Locate the cell with the specified text and output its [X, Y] center coordinate. 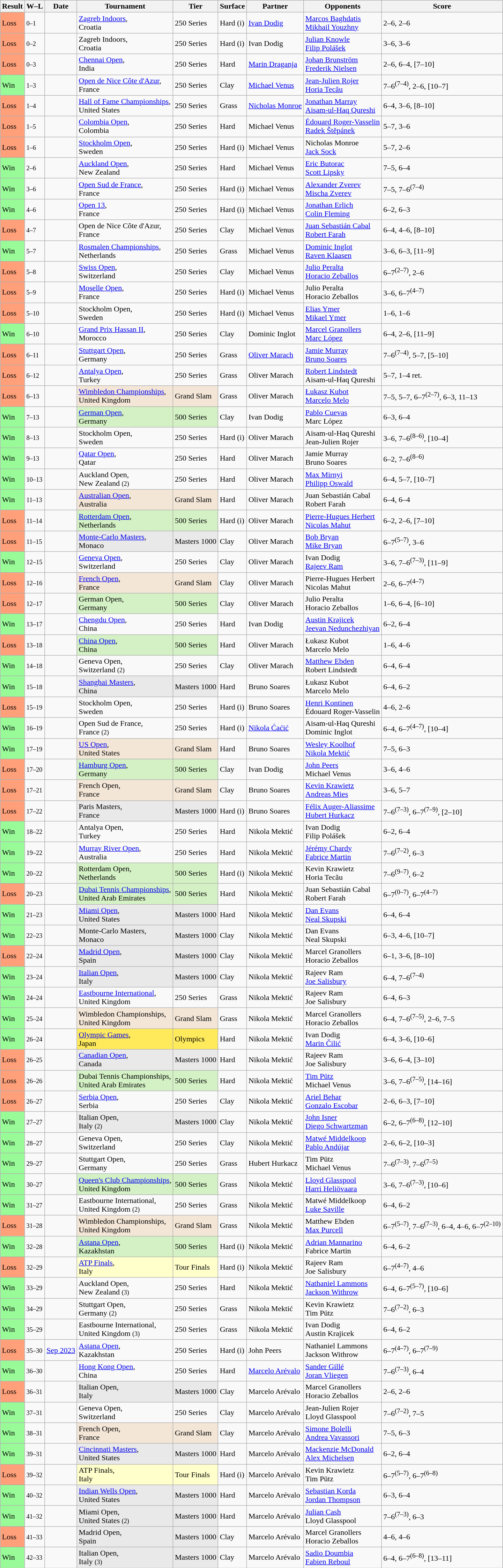
2–6, 6–3, [7–10] [442, 1101]
John Isner Diego Schwartzman [343, 1122]
1–4 [34, 106]
6–2, 7–6(8–6) [442, 458]
6–11 [34, 354]
Jérémy Chardy Fabrice Martin [343, 852]
7–6(7–4), 2–6, [10–7] [442, 85]
Open 13, France [125, 209]
Bob Bryan Mike Bryan [343, 541]
Stuttgart Open,Germany [125, 1163]
20–22 [34, 873]
Kevin Krawietz Andreas Mies [343, 790]
Auckland Open,New Zealand (3) [125, 1288]
32–29 [34, 1267]
24–24 [34, 998]
35–30 [34, 1350]
6–12 [34, 376]
40–32 [34, 1495]
2–6, 6–2, [10–3] [442, 1142]
US Open, United States [125, 748]
1–6 [34, 147]
6–4, 7–6(7–5), 2–6, 7–5 [442, 1018]
3–6, 6–7(4–7) [442, 293]
6–2, 2–6, [7–10] [442, 520]
Pablo Cuevas Marc López [343, 417]
Indian Wells Open,United States [125, 1495]
37–31 [34, 1412]
Matwé Middelkoop Pablo Andújar [343, 1142]
Chennai Open, India [125, 64]
6–7(4–7), 6–7(7–9) [442, 1350]
Paris Masters, France [125, 811]
Queen's Club Championships,United Kingdom [125, 1184]
Opponents [343, 6]
1–6, 6–4, [6–10] [442, 604]
7–6(7–2), 7–5 [442, 1412]
2–6 [34, 168]
Mackenzie McDonald Alex Michelsen [343, 1454]
Matthew Ebden Max Purcell [343, 1225]
Sebastian Korda Jordan Thompson [343, 1495]
11–15 [34, 541]
7–6(7–4), 5–7, [5–10] [442, 354]
2–6, 6–7(4–7) [442, 583]
30–27 [34, 1184]
16–19 [34, 728]
Nicholas Monroe Jack Sock [343, 147]
5–7, 2–6 [442, 147]
John Peers Michael Venus [343, 769]
35–29 [34, 1329]
5–7, 1–4 ret. [442, 376]
26–24 [34, 1039]
3–6, 7–6(7–3), [11–9] [442, 562]
20–23 [34, 894]
Partner [275, 6]
W–L [34, 6]
6–7(5–7), 6–7(6–8) [442, 1475]
Ivan Dodig Austin Krajicek [343, 1329]
3–6, 4–6 [442, 769]
Sander Gillé Joran Vliegen [343, 1371]
Alexander Zverev Mischa Zverev [343, 189]
31–28 [34, 1225]
17–20 [34, 769]
2–6, 6–4, [7–10] [442, 64]
Monte-Carlo Masters, Monaco [125, 541]
13–18 [34, 645]
14–18 [34, 666]
Eastbourne International,United Kingdom (3) [125, 1329]
3–6, 7–6(7–5), [14–16] [442, 1081]
Julian Cash Lloyd Glasspool [343, 1516]
0–1 [34, 23]
Ivan Dodig Filip Polášek [343, 831]
Marcos Baghdatis Mikhail Youzhny [343, 23]
Ivan Dodig Marin Čilić [343, 1039]
Johan Brunström Frederik Nielsen [343, 64]
Jonathan Marray Aisam-ul-Haq Qureshi [343, 106]
Open Sud de France, France [125, 189]
Nicholas Monroe [275, 106]
Dominic Inglot Raven Klaasen [343, 251]
Australian Open, Australia [125, 500]
Elias Ymer Mikael Ymer [343, 313]
12–16 [34, 583]
Dubai Tennis Championships, United Arab Emirates [125, 894]
Canadian Open,Canada [125, 1060]
Open Sud de France, France (2) [125, 728]
6–4, 7–6(7–4) [442, 977]
39–31 [34, 1454]
4–7 [34, 230]
5–7 [34, 251]
Marin Draganja [275, 64]
33–29 [34, 1288]
34–29 [34, 1309]
5–10 [34, 313]
Wimbledon Championships, United Kingdom [125, 396]
19–22 [34, 852]
7–6(7–3), 6–4 [442, 1371]
6–4, 4–6, [8–10] [442, 230]
Italian Open, Italy (2) [125, 1122]
36–30 [34, 1371]
1–3 [34, 85]
17–19 [34, 748]
Olympics [196, 1039]
Shanghai Masters, China [125, 687]
7–5, 7–6(7–4) [442, 189]
38–31 [34, 1433]
11–13 [34, 500]
Édouard Roger-Vasselin Radek Štěpánek [343, 126]
36–31 [34, 1392]
6–2, 6–3 [442, 209]
Geneva Open, Switzerland [125, 562]
15–18 [34, 687]
6–4, 3–6, [8–10] [442, 106]
26–25 [34, 1060]
Henri Kontinen Édouard Roger-Vasselin [343, 707]
6–7(2–7), 2–6 [442, 272]
1–6, 4–6 [442, 645]
Olympic Games,Japan [125, 1039]
Kevin Krawietz Horia Tecău [343, 873]
Jean-Julien Rojer Horia Tecău [343, 85]
Miami Open,United States (2) [125, 1516]
6–7(0–7), 6–7(4–7) [442, 894]
28–27 [34, 1142]
Jonathan Erlich Colin Fleming [343, 209]
11–14 [34, 520]
3–6, 6–3, [11–9] [442, 251]
Rosmalen Championships, Netherlands [125, 251]
Ariel Behar Gonzalo Escobar [343, 1101]
15–19 [34, 707]
6–4, 3–6, [10–6] [442, 1039]
0–2 [34, 43]
Serbia Open,Serbia [125, 1101]
Max Mirnyi Philipp Oswald [343, 479]
Eastbourne International,United Kingdom (2) [125, 1205]
Jean-Julien Rojer Lloyd Glasspool [343, 1412]
French Open,France [125, 1433]
7–13 [34, 417]
32–28 [34, 1246]
Aisam-ul-Haq Qureshi Dominic Inglot [343, 728]
4–6, 4–6 [442, 1536]
17–22 [34, 811]
7–6(7–3), 6–3 [442, 1516]
13–17 [34, 624]
Colombia Open, Colombia [125, 126]
3–6 [34, 189]
Tournament [125, 6]
6–4, 6–3 [442, 998]
Sep 2023 [61, 1350]
Swiss Open, Switzerland [125, 272]
Score [442, 6]
21–23 [34, 914]
6–4, 6–7(5–7), [10–6] [442, 1288]
Grand Prix Hassan II, Morocco [125, 334]
3–6, 6–4, [3–10] [442, 1060]
Date [61, 6]
8–13 [34, 437]
6–4, 5–7, [10–7] [442, 479]
Robert Lindstedt Aisam-ul-Haq Qureshi [343, 376]
1–5 [34, 126]
7–6(7–3), 7–6(7–5) [442, 1163]
29–27 [34, 1163]
3–6, 5–7 [442, 790]
Chengdu Open, China [125, 624]
Auckland Open, New Zealand [125, 168]
4–6 [34, 209]
7–6(7–3), 6–7(7–9), [2–10] [442, 811]
26–26 [34, 1081]
7–6(9–7), 6–2 [442, 873]
Auckland Open, New Zealand (2) [125, 479]
18–22 [34, 831]
Cincinnati Masters,United States [125, 1454]
Austin Krajicek Jeevan Nedunchezhiyan [343, 624]
17–21 [34, 790]
7–5, 5–7, 6–7(2–7), 6–3, 11–13 [442, 396]
Simone Bolelli Andrea Vavassori [343, 1433]
5–8 [34, 272]
Stuttgart Open, Germany [125, 354]
6–13 [34, 396]
Matthew Ebden Robert Lindstedt [343, 666]
3–6, 7–6(7–3), [10–6] [442, 1184]
Hall of Fame Championships, United States [125, 106]
Hamburg Open, Germany [125, 769]
6–10 [34, 334]
41–33 [34, 1536]
Félix Auger-Aliassime Hubert Hurkacz [343, 811]
Aisam-ul-Haq Qureshi Jean-Julien Rojer [343, 437]
6–1, 3–6, [8–10] [442, 956]
6–7(5–7), 3–6 [442, 541]
7–5, 6–4 [442, 168]
Geneva Open, Switzerland (2) [125, 666]
Matwé Middelkoop Luke Saville [343, 1205]
6–4, 6–7(4–7), [10–4] [442, 728]
Lloyd Glasspool Harri Heliövaara [343, 1184]
26–27 [34, 1101]
12–15 [34, 562]
5–9 [34, 293]
Moselle Open, France [125, 293]
3–6, 7–6(8–6), [10–4] [442, 437]
6–3, 4–6, [10–7] [442, 935]
Wesley Koolhof Nikola Mektić [343, 748]
Italian Open,Italy (3) [125, 1557]
Result [12, 6]
Eric Butorac Scott Lipsky [343, 168]
China Open, China [125, 645]
Ivan Dodig Rajeev Ram [343, 562]
6–7(4–7), 4–6 [442, 1267]
Nikola Ćaćić [275, 728]
Monte-Carlo Masters,Monaco [125, 935]
6–4, 6–7(6–8), [13–11] [442, 1557]
Hong Kong Open,China [125, 1371]
Hubert Hurkacz [275, 1163]
Murray River Open, Australia [125, 852]
12–17 [34, 604]
Tier [196, 6]
3–6, 3–6 [442, 43]
23–24 [34, 977]
6–2, 6–7(6–8), [12–10] [442, 1122]
Eastbourne International,United Kingdom [125, 998]
Miami Open,United States [125, 914]
42–33 [34, 1557]
4–6, 2–6 [442, 707]
Qatar Open, Qatar [125, 458]
John Peers [275, 1350]
Surface [233, 6]
6–4, 2–6, [11–9] [442, 334]
Stuttgart Open,Germany (2) [125, 1309]
1–6, 1–6 [442, 313]
Marcel Granollers Marc López [343, 334]
41–32 [34, 1516]
25–24 [34, 1018]
22–23 [34, 935]
Adrian Mannarino Fabrice Martin [343, 1246]
27–27 [34, 1122]
Sadio Doumbia Fabien Reboul [343, 1557]
39–32 [34, 1475]
22–24 [34, 956]
6–7(5–7), 7–6(7–3), 6–4, 4–6, 6–7(2–10) [442, 1225]
31–27 [34, 1205]
9–13 [34, 458]
0–3 [34, 64]
Dominic Inglot [275, 334]
Julian Knowle Filip Polášek [343, 43]
5–7, 3–6 [442, 126]
Dubai Tennis Championships,United Arab Emirates [125, 1081]
10–13 [34, 479]
